Return (x, y) of the center of cell containing provided text 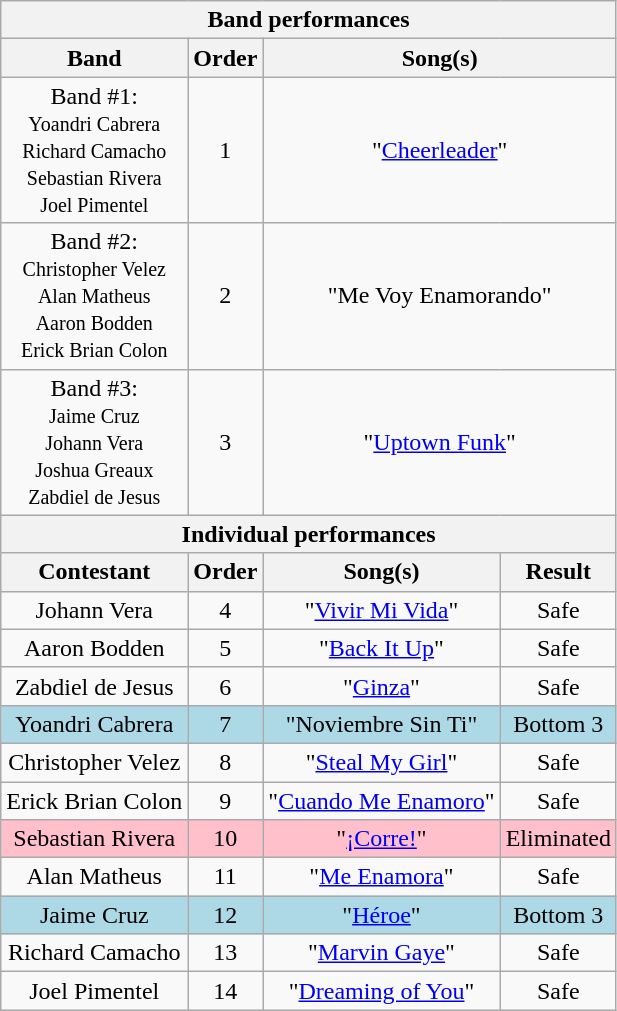
Richard Camacho (94, 953)
"Dreaming of You" (382, 991)
14 (226, 991)
9 (226, 801)
"Me Enamora" (382, 877)
"Vivir Mi Vida" (382, 610)
"Marvin Gaye" (382, 953)
8 (226, 762)
13 (226, 953)
2 (226, 296)
Johann Vera (94, 610)
Zabdiel de Jesus (94, 686)
4 (226, 610)
Band #1:Yoandri CabreraRichard CamachoSebastian RiveraJoel Pimentel (94, 150)
"Cuando Me Enamoro" (382, 801)
3 (226, 442)
"Me Voy Enamorando" (440, 296)
10 (226, 839)
7 (226, 724)
Alan Matheus (94, 877)
12 (226, 915)
Band #2:Christopher VelezAlan MatheusAaron BoddenErick Brian Colon (94, 296)
1 (226, 150)
"¡Corre!" (382, 839)
"Héroe" (382, 915)
"Steal My Girl" (382, 762)
Result (558, 572)
Sebastian Rivera (94, 839)
6 (226, 686)
Band performances (309, 20)
Erick Brian Colon (94, 801)
5 (226, 648)
"Ginza" (382, 686)
Band (94, 58)
Eliminated (558, 839)
Christopher Velez (94, 762)
"Uptown Funk" (440, 442)
Aaron Bodden (94, 648)
"Cheerleader" (440, 150)
Individual performances (309, 534)
Joel Pimentel (94, 991)
Band #3:Jaime CruzJohann VeraJoshua GreauxZabdiel de Jesus (94, 442)
Jaime Cruz (94, 915)
11 (226, 877)
"Noviembre Sin Ti" (382, 724)
Contestant (94, 572)
"Back It Up" (382, 648)
Yoandri Cabrera (94, 724)
